Extract the [X, Y] coordinate from the center of the cell holding the provided text.  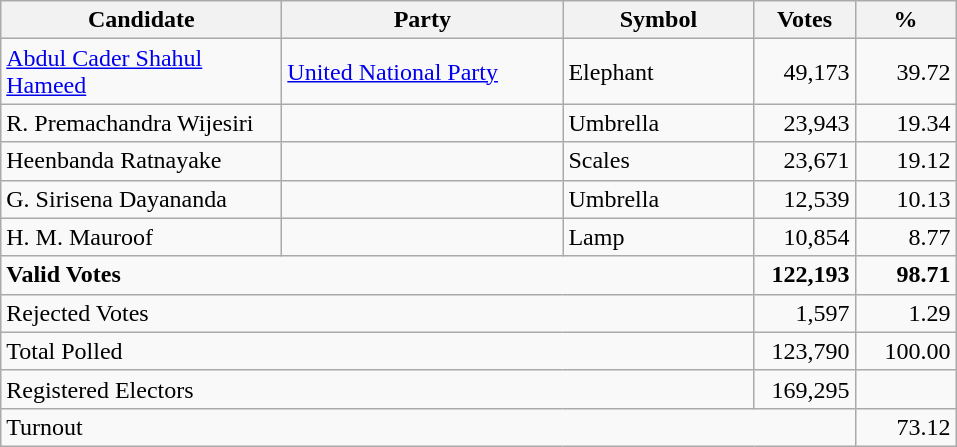
169,295 [804, 389]
19.12 [906, 161]
United National Party [422, 72]
R. Premachandra Wijesiri [142, 123]
100.00 [906, 351]
G. Sirisena Dayananda [142, 199]
Total Polled [378, 351]
123,790 [804, 351]
Scales [658, 161]
% [906, 20]
Elephant [658, 72]
Registered Electors [378, 389]
Party [422, 20]
12,539 [804, 199]
Candidate [142, 20]
49,173 [804, 72]
23,671 [804, 161]
Valid Votes [378, 275]
122,193 [804, 275]
1,597 [804, 313]
Symbol [658, 20]
10.13 [906, 199]
1.29 [906, 313]
Turnout [428, 427]
H. M. Mauroof [142, 237]
98.71 [906, 275]
Abdul Cader Shahul Hameed [142, 72]
10,854 [804, 237]
8.77 [906, 237]
Rejected Votes [378, 313]
39.72 [906, 72]
19.34 [906, 123]
73.12 [906, 427]
23,943 [804, 123]
Heenbanda Ratnayake [142, 161]
Lamp [658, 237]
Votes [804, 20]
